Return [X, Y] of the center of cell containing provided text 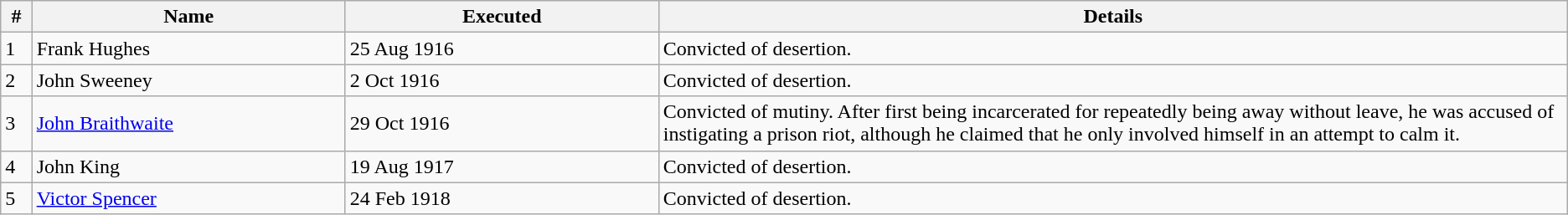
29 Oct 1916 [502, 124]
Name [188, 17]
Details [1112, 17]
John King [188, 166]
3 [17, 124]
# [17, 17]
25 Aug 1916 [502, 49]
4 [17, 166]
2 Oct 1916 [502, 80]
2 [17, 80]
Victor Spencer [188, 198]
24 Feb 1918 [502, 198]
Executed [502, 17]
1 [17, 49]
John Sweeney [188, 80]
5 [17, 198]
19 Aug 1917 [502, 166]
John Braithwaite [188, 124]
Frank Hughes [188, 49]
